Scan for the cell matching the given text and deliver its [x, y] coordinate at center. 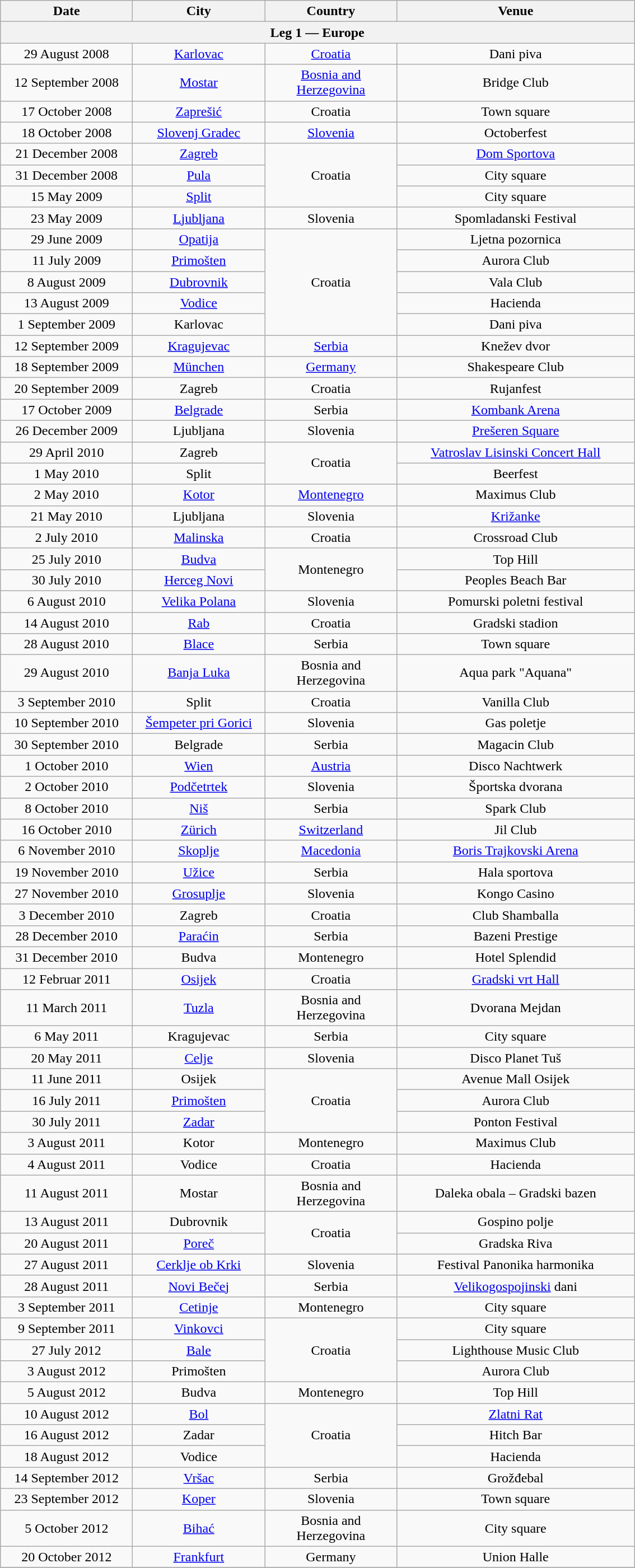
Vatroslav Lisinski Concert Hall [516, 452]
Velika Polana [199, 601]
30 July 2011 [67, 1122]
20 October 2012 [67, 1557]
Austria [331, 766]
Vinkovci [199, 1328]
Festival Panonika harmonika [516, 1265]
27 August 2011 [67, 1265]
Grožđebal [516, 1478]
18 October 2008 [67, 133]
Cetinje [199, 1307]
13 August 2009 [67, 303]
Dom Sportova [516, 154]
Križanke [516, 516]
10 August 2012 [67, 1414]
Switzerland [331, 830]
Kongo Casino [516, 893]
12 Februar 2011 [67, 979]
21 May 2010 [67, 516]
1 October 2010 [67, 766]
Prešeren Square [516, 431]
5 August 2012 [67, 1393]
Celje [199, 1058]
17 October 2008 [67, 111]
14 September 2012 [67, 1478]
Zlatni Rat [516, 1414]
Union Halle [516, 1557]
4 August 2011 [67, 1164]
3 September 2011 [67, 1307]
3 August 2012 [67, 1372]
Vanilla Club [516, 702]
10 September 2010 [67, 723]
9 September 2011 [67, 1328]
Koper [199, 1499]
12 September 2009 [67, 346]
29 June 2009 [67, 239]
Rujanfest [516, 389]
Club Shamballa [516, 915]
28 August 2011 [67, 1286]
11 July 2009 [67, 260]
28 December 2010 [67, 936]
31 December 2008 [67, 175]
6 November 2010 [67, 851]
Opatija [199, 239]
Pomurski poletni festival [516, 601]
23 May 2009 [67, 218]
Country [331, 11]
16 August 2012 [67, 1435]
27 November 2010 [67, 893]
Aqua park "Aquana" [516, 673]
15 May 2009 [67, 196]
19 November 2010 [67, 872]
29 August 2008 [67, 54]
20 May 2011 [67, 1058]
Novi Bečej [199, 1286]
Zaprešić [199, 111]
Podčetrtek [199, 787]
Niš [199, 808]
29 August 2010 [67, 673]
Pula [199, 175]
3 December 2010 [67, 915]
Užice [199, 872]
21 December 2008 [67, 154]
Hitch Bar [516, 1435]
Ljetna pozornica [516, 239]
27 July 2012 [67, 1350]
2 July 2010 [67, 537]
31 December 2010 [67, 957]
Blace [199, 644]
Octoberfest [516, 133]
Spomladanski Festival [516, 218]
Macedonia [331, 851]
3 August 2011 [67, 1143]
Lighthouse Music Club [516, 1350]
Boris Trajkovski Arena [516, 851]
Poreč [199, 1243]
Bazeni Prestige [516, 936]
Rab [199, 623]
2 October 2010 [67, 787]
26 December 2009 [67, 431]
Herceg Novi [199, 580]
Gas poletje [516, 723]
8 October 2010 [67, 808]
Banja Luka [199, 673]
Paraćin [199, 936]
11 March 2011 [67, 1008]
2 May 2010 [67, 495]
30 July 2010 [67, 580]
Disco Nachtwerk [516, 766]
20 August 2011 [67, 1243]
16 October 2010 [67, 830]
Daleka obala – Gradski bazen [516, 1193]
Crossroad Club [516, 537]
8 August 2009 [67, 282]
Zürich [199, 830]
Spark Club [516, 808]
Hala sportova [516, 872]
30 September 2010 [67, 745]
1 September 2009 [67, 325]
City [199, 11]
18 August 2012 [67, 1457]
14 August 2010 [67, 623]
1 May 2010 [67, 474]
18 September 2009 [67, 367]
28 August 2010 [67, 644]
20 September 2009 [67, 389]
16 July 2011 [67, 1101]
23 September 2012 [67, 1499]
Ponton Festival [516, 1122]
Gradski stadion [516, 623]
Disco Planet Tuš [516, 1058]
Tuzla [199, 1008]
Magacin Club [516, 745]
Slovenj Gradec [199, 133]
Vala Club [516, 282]
Jil Club [516, 830]
Shakespeare Club [516, 367]
Frankfurt [199, 1557]
Grosuplje [199, 893]
Beerfest [516, 474]
25 July 2010 [67, 559]
Vršac [199, 1478]
Športska dvorana [516, 787]
München [199, 367]
17 October 2009 [67, 410]
13 August 2011 [67, 1222]
Bihać [199, 1528]
Peoples Beach Bar [516, 580]
Dvorana Mejdan [516, 1008]
11 August 2011 [67, 1193]
Venue [516, 11]
Skoplje [199, 851]
Date [67, 11]
3 September 2010 [67, 702]
Hotel Splendid [516, 957]
6 May 2011 [67, 1037]
6 August 2010 [67, 601]
Leg 1 — Europe [317, 32]
Bol [199, 1414]
Kombank Arena [516, 410]
29 April 2010 [67, 452]
Velikogospojinski dani [516, 1286]
Bridge Club [516, 83]
Šempeter pri Gorici [199, 723]
Knežev dvor [516, 346]
Malinska [199, 537]
Avenue Mall Osijek [516, 1079]
Gradska Riva [516, 1243]
Gradski vrt Hall [516, 979]
12 September 2008 [67, 83]
Wien [199, 766]
Gospino polje [516, 1222]
5 October 2012 [67, 1528]
Cerklje ob Krki [199, 1265]
11 June 2011 [67, 1079]
Bale [199, 1350]
